Search for the cell housing the specified text and yield its (X, Y) center coordinate. 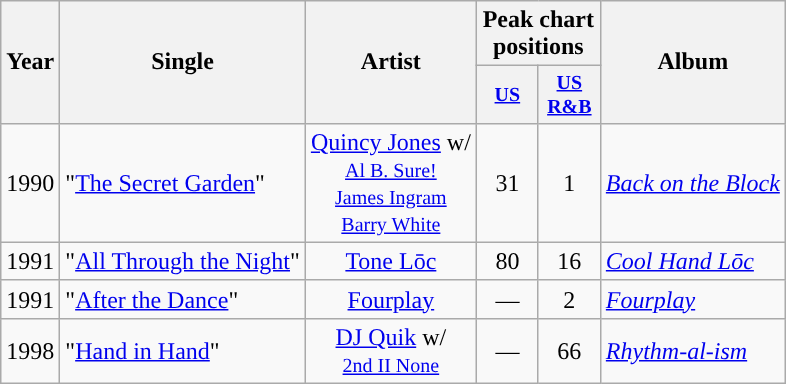
Quincy Jones w/Al B. Sure!James IngramBarry White (390, 182)
1990 (30, 182)
DJ Quik w/ 2nd II None (390, 350)
Artist (390, 62)
Album (692, 62)
Peak chartpositions (538, 34)
80 (507, 261)
Year (30, 62)
"The Secret Garden" (183, 182)
Back on the Block (692, 182)
"After the Dance" (183, 299)
66 (569, 350)
Rhythm-al-ism (692, 350)
31 (507, 182)
US R&B (569, 94)
US (507, 94)
1998 (30, 350)
1 (569, 182)
"Hand in Hand" (183, 350)
Cool Hand Lōc (692, 261)
Tone Lōc (390, 261)
2 (569, 299)
Single (183, 62)
16 (569, 261)
"All Through the Night" (183, 261)
